From the cell containing the given text, extract its center point as [X, Y] coordinate. 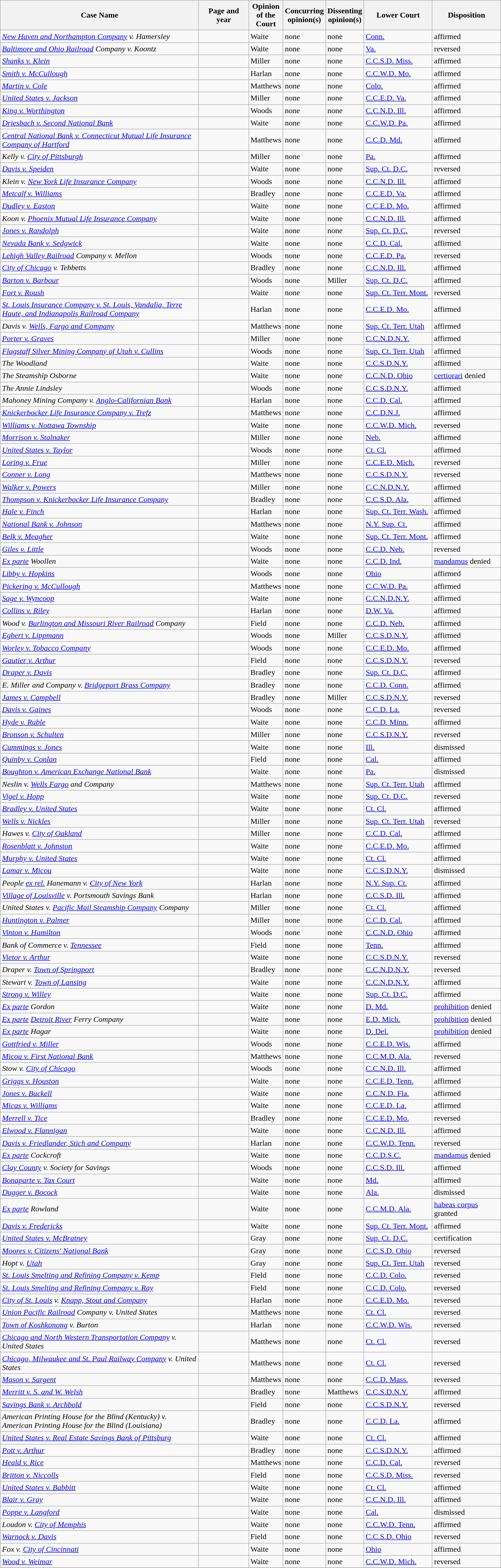
Giles v. Little [99, 549]
Pott v. Arthur [99, 1450]
Baltimore and Ohio Railroad Company v. Koontz [99, 49]
C.C.D. Minn. [398, 722]
C.C.D. Md. [398, 140]
certification [467, 1238]
Stewart v. Town of Lansing [99, 982]
Heald v. Rice [99, 1463]
Central National Bank v. Connecticut Mutual Life Insurance Company of Hartford [99, 140]
Moores v. Citizens' National Bank [99, 1251]
Neb. [398, 438]
Fox v. City of Cincinnati [99, 1549]
Tenn. [398, 945]
D. Del. [398, 1032]
Davis v. Gaines [99, 710]
Md. [398, 1180]
Merritt v. S. and W. Welsh [99, 1392]
C.C.W.D. Wis. [398, 1325]
Ex parte Detroit River Ferry Company [99, 1019]
Thompson v. Knickerbocker Life Insurance Company [99, 499]
Metcalf v. Williams [99, 194]
King v. Worthington [99, 111]
Davis v. Fredericks [99, 1226]
Gottfried v. Miller [99, 1044]
certiorari denied [467, 376]
United States v. Jackson [99, 98]
Martin v. Cole [99, 86]
Chicago, Milwaukee and St. Paul Railway Company v. United States [99, 1363]
New Haven and Northampton Company v. Hamersley [99, 36]
Huntington v. Palmer [99, 920]
American Printing House for the Blind (Kentucky) v. American Printing House for the Blind (Louisiana) [99, 1421]
Concurring opinion(s) [304, 15]
St. Louis Smelting and Refining Company v. Ray [99, 1288]
Warnock v. Davis [99, 1537]
Draper v. Davis [99, 673]
C.C.E.D. Tenn. [398, 1081]
Colo. [398, 86]
Lamar v. Micou [99, 871]
Hawes v. City of Oakland [99, 834]
Micou v. First National Bank [99, 1056]
Fort v. Roush [99, 293]
E. Miller and Company v. Bridgeport Brass Company [99, 685]
Loring v. Frue [99, 462]
Shanks v. Klein [99, 61]
United States v. Real Estate Savings Bank of Pittsburg [99, 1438]
Davis v. Speiden [99, 169]
C.C.W.D. Mo. [398, 73]
City of Chicago v. Tebbetts [99, 268]
United States v. Taylor [99, 450]
C.C.D.S.C. [398, 1155]
C.C.D. Conn. [398, 685]
Draper v. Town of Springport [99, 969]
Ex parte Woollen [99, 561]
Hyde v. Ruble [99, 722]
C.C.E.D. La. [398, 1106]
Worley v. Tobacco Company [99, 648]
Rosenblatt v. Johnston [99, 846]
Stow v. City of Chicago [99, 1069]
Cummings v. Jones [99, 747]
C.C.D.N.J. [398, 413]
Wood v. Burlington and Missouri River Railroad Company [99, 623]
C.C.E.D. Pa. [398, 256]
C.C.S.D. Ala. [398, 499]
Wood v. Weimar [99, 1561]
Belk v. Meagher [99, 536]
Kelly v. City of Pittsburgh [99, 156]
Jones v. Buckell [99, 1093]
Ex parte Cockcroft [99, 1155]
Ex parte Rowland [99, 1209]
Boughton v. American Exchange National Bank [99, 771]
Savings Bank v. Archbold [99, 1404]
Davis v. Wells, Fargo and Company [99, 326]
Britton v. Niccolls [99, 1475]
Wells v. Nickles [99, 821]
E.D. Mich. [398, 1019]
Gautier v. Arthur [99, 660]
Dudley v. Easton [99, 206]
Case Name [99, 15]
Blair v. Gray [99, 1500]
Neslin v. Wells Fargo and Company [99, 784]
St. Louis Insurance Company v. St. Louis, Vandalia, Terre Haute, and Indianapolis Railroad Company [99, 310]
Hale v. Finch [99, 512]
Williams v. Nottawa Township [99, 425]
D.W. Va. [398, 611]
Dissenting opinion(s) [345, 15]
Dugger v. Bocock [99, 1192]
Conn. [398, 36]
Quinby v. Conlan [99, 759]
Ex parte Hagar [99, 1032]
Klein v. New York Life Insurance Company [99, 181]
Flagstaff Silver Mining Company of Utah v. Cullins [99, 351]
Opinion of the Court [266, 15]
United States v. Pacific Mail Steamship Company Company [99, 908]
Smith v. McCullough [99, 73]
Egbert v. Lippmann [99, 636]
Lehigh Valley Railroad Company v. Mellon [99, 256]
Porter v. Graves [99, 338]
Davis v. Friedlander, Stich and Company [99, 1143]
Loudon v. City of Memphis [99, 1524]
Mason v. Sargent [99, 1379]
C.C.N.D. Fla. [398, 1093]
The Annie Lindsley [99, 388]
Vinton v. Hamilton [99, 932]
Jones v. Randolph [99, 231]
Disposition [467, 15]
The Woodland [99, 363]
Knickerbocker Life Insurance Company v. Trefz [99, 413]
The Steamship Osborne [99, 376]
Poppe v. Langford [99, 1512]
Bradley v. United States [99, 809]
Clay County v. Society for Savings [99, 1167]
Strong v. Willey [99, 995]
United States v. McBratney [99, 1238]
Sup. Ct. Terr. Wash. [398, 512]
Va. [398, 49]
Mahoney Mining Company v. Anglo-Californian Bank [99, 401]
D. Md. [398, 1007]
Ill. [398, 747]
Bonaparte v. Tax Court [99, 1180]
Pickering v. McCullough [99, 586]
Hopt v. Utah [99, 1263]
Conner v. Long [99, 475]
James v. Campbell [99, 697]
Bank of Commerce v. Tennessee [99, 945]
United States v. Babbitt [99, 1487]
People ex rel. Hanemann v. City of New York [99, 883]
Micas v. Williams [99, 1106]
C.C.E.D. Mich. [398, 462]
Barton v. Barbour [99, 280]
Page and year [224, 15]
St. Louis Smelting and Refining Company v. Kemp [99, 1275]
habeas corpus granted [467, 1209]
Merrell v. Tice [99, 1118]
Village of Louisville v. Portsmouth Savings Bank [99, 895]
Sage v. Wyncoop [99, 599]
Vietor v. Arthur [99, 957]
Chicago and North Western Transportation Company v. United States [99, 1341]
Union Pacific Railroad Company v. United States [99, 1312]
National Bank v. Johnson [99, 524]
Libby v. Hopkins [99, 573]
Griggs v. Houston [99, 1081]
Bronson v. Schulten [99, 734]
Vigel v. Hopp [99, 797]
Elwood v. Flannigan [99, 1130]
Collins v. Riley [99, 611]
Town of Koshkonong v. Burton [99, 1325]
Nevada Bank v. Sedgwick [99, 243]
Ala. [398, 1192]
City of St. Louis v. Knapp, Stout and Company [99, 1300]
Koon v. Phoenix Mutual Life Insurance Company [99, 218]
Lower Court [398, 15]
Driesbach v. Second National Bank [99, 123]
Morrison v. Stalnaker [99, 438]
Walker v. Powers [99, 487]
C.C.D. Ind. [398, 561]
Murphy v. United States [99, 858]
C.C.D. Mass. [398, 1379]
C.C.E.D. Wis. [398, 1044]
Ex parte Gordon [99, 1007]
